Output the (X, Y) coordinate of the center of the cell containing the given text.  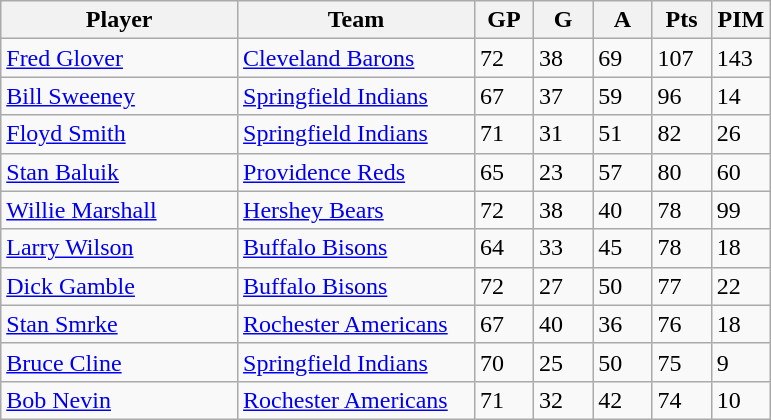
Player (120, 20)
Stan Baluik (120, 172)
A (622, 20)
32 (564, 400)
Fred Glover (120, 58)
33 (564, 248)
96 (682, 96)
G (564, 20)
36 (622, 324)
75 (682, 362)
37 (564, 96)
Larry Wilson (120, 248)
143 (740, 58)
76 (682, 324)
64 (504, 248)
Pts (682, 20)
Dick Gamble (120, 286)
99 (740, 210)
27 (564, 286)
Floyd Smith (120, 134)
PIM (740, 20)
Willie Marshall (120, 210)
77 (682, 286)
70 (504, 362)
42 (622, 400)
23 (564, 172)
57 (622, 172)
Team (356, 20)
25 (564, 362)
65 (504, 172)
Bill Sweeney (120, 96)
9 (740, 362)
Providence Reds (356, 172)
26 (740, 134)
22 (740, 286)
31 (564, 134)
Hershey Bears (356, 210)
Bob Nevin (120, 400)
14 (740, 96)
107 (682, 58)
59 (622, 96)
69 (622, 58)
45 (622, 248)
74 (682, 400)
10 (740, 400)
GP (504, 20)
Bruce Cline (120, 362)
80 (682, 172)
82 (682, 134)
60 (740, 172)
Stan Smrke (120, 324)
51 (622, 134)
Cleveland Barons (356, 58)
